Scan for the cell matching the given text and deliver its (x, y) coordinate at center. 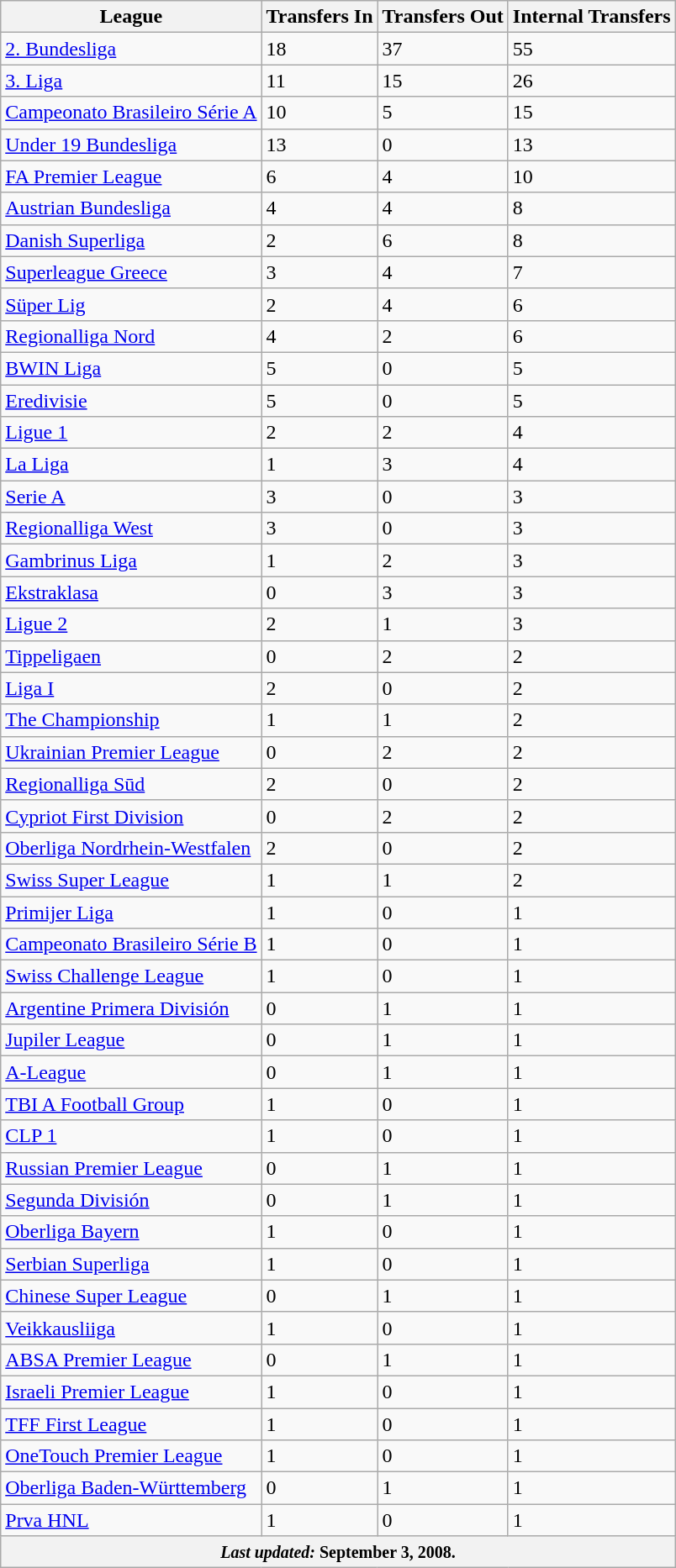
Swiss Challenge League (131, 976)
Regionalliga Sūd (131, 784)
Campeonato Brasileiro Série B (131, 944)
Austrian Bundesliga (131, 208)
Campeonato Brasileiro Série A (131, 113)
2. Bundesliga (131, 49)
A-League (131, 1072)
FA Premier League (131, 176)
Cypriot First Division (131, 816)
Prva HNL (131, 1520)
Russian Premier League (131, 1168)
Regionalliga West (131, 529)
37 (442, 49)
Ukrainian Premier League (131, 752)
OneTouch Premier League (131, 1456)
Primijer Liga (131, 912)
18 (320, 49)
Liga I (131, 688)
Argentine Primera División (131, 1008)
Oberliga Bayern (131, 1232)
TBI A Football Group (131, 1104)
Gambrinus Liga (131, 560)
Under 19 Bundesliga (131, 145)
Jupiler League (131, 1040)
Eredivisie (131, 401)
Süper Lig (131, 304)
Last updated: September 3, 2008. (338, 1552)
BWIN Liga (131, 368)
Segunda División (131, 1200)
La Liga (131, 465)
55 (592, 49)
The Championship (131, 720)
Chinese Super League (131, 1296)
Superleague Greece (131, 272)
Ekstraklasa (131, 592)
Ligue 2 (131, 624)
Danish Superliga (131, 240)
CLP 1 (131, 1136)
26 (592, 81)
Oberliga Nordrhein-Westfalen (131, 848)
3. Liga (131, 81)
7 (592, 272)
Serbian Superliga (131, 1264)
Oberliga Baden-Württemberg (131, 1488)
Transfers In (320, 17)
Ligue 1 (131, 433)
11 (320, 81)
Internal Transfers (592, 17)
ABSA Premier League (131, 1360)
Israeli Premier League (131, 1392)
Transfers Out (442, 17)
League (131, 17)
Serie A (131, 497)
TFF First League (131, 1424)
Swiss Super League (131, 880)
Tippeligaen (131, 656)
Veikkausliiga (131, 1328)
Regionalliga Nord (131, 336)
